Extract the (x, y) coordinate from the center of the cell holding the provided text.  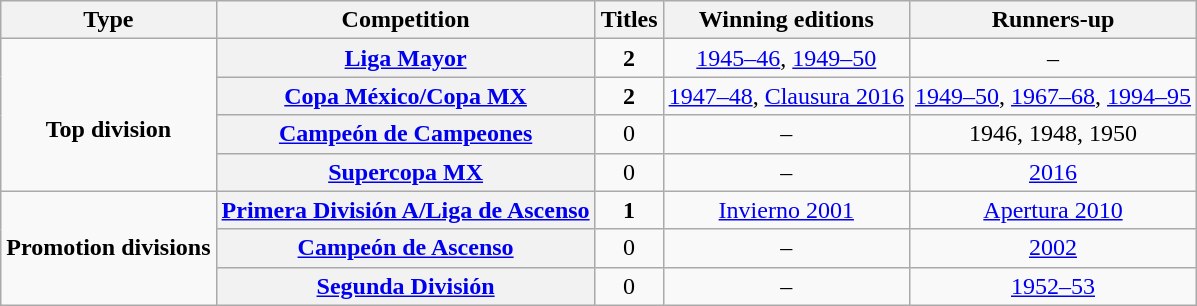
Runners-up (1052, 20)
Campeón de Ascenso (406, 248)
1949–50, 1967–68, 1994–95 (1052, 96)
1945–46, 1949–50 (786, 58)
Copa México/Copa MX (406, 96)
Apertura 2010 (1052, 210)
Segunda División (406, 286)
Campeón de Campeones (406, 134)
Titles (629, 20)
2002 (1052, 248)
Supercopa MX (406, 172)
Winning editions (786, 20)
2016 (1052, 172)
Liga Mayor (406, 58)
Promotion divisions (108, 248)
Primera División A/Liga de Ascenso (406, 210)
1946, 1948, 1950 (1052, 134)
Type (108, 20)
1952–53 (1052, 286)
1947–48, Clausura 2016 (786, 96)
Top division (108, 115)
Competition (406, 20)
Invierno 2001 (786, 210)
1 (629, 210)
